Scan for the cell matching the given text and deliver its (X, Y) coordinate at center. 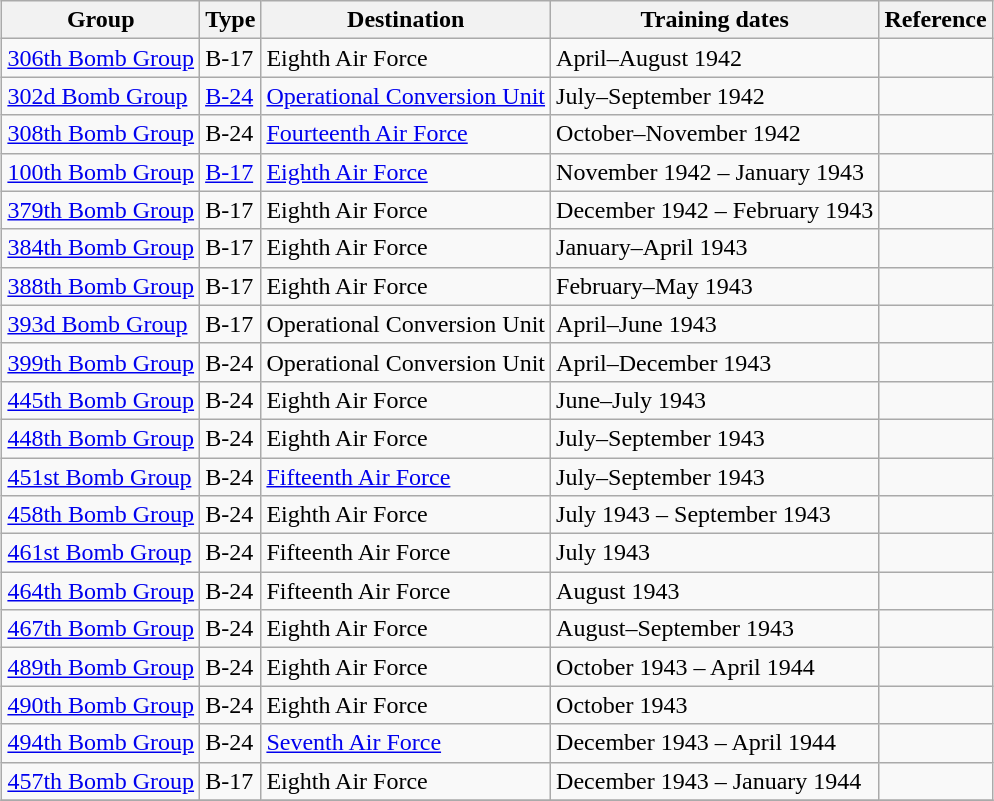
October 1943 – April 1944 (715, 667)
448th Bomb Group (101, 438)
October–November 1942 (715, 134)
458th Bomb Group (101, 515)
461st Bomb Group (101, 553)
Reference (936, 20)
384th Bomb Group (101, 248)
451st Bomb Group (101, 477)
January–April 1943 (715, 248)
467th Bomb Group (101, 629)
December 1942 – February 1943 (715, 210)
302d Bomb Group (101, 96)
November 1942 – January 1943 (715, 172)
Group (101, 20)
Fourteenth Air Force (406, 134)
100th Bomb Group (101, 172)
393d Bomb Group (101, 324)
February–May 1943 (715, 286)
June–July 1943 (715, 400)
October 1943 (715, 705)
490th Bomb Group (101, 705)
August 1943 (715, 591)
December 1943 – January 1944 (715, 781)
December 1943 – April 1944 (715, 743)
457th Bomb Group (101, 781)
Type (230, 20)
489th Bomb Group (101, 667)
Destination (406, 20)
April–June 1943 (715, 324)
April–December 1943 (715, 362)
August–September 1943 (715, 629)
379th Bomb Group (101, 210)
494th Bomb Group (101, 743)
July 1943 – September 1943 (715, 515)
Training dates (715, 20)
445th Bomb Group (101, 400)
July–September 1942 (715, 96)
Seventh Air Force (406, 743)
464th Bomb Group (101, 591)
399th Bomb Group (101, 362)
308th Bomb Group (101, 134)
306th Bomb Group (101, 58)
388th Bomb Group (101, 286)
July 1943 (715, 553)
April–August 1942 (715, 58)
